Determine the [x, y] coordinate at the center of the cell enclosing the given text.  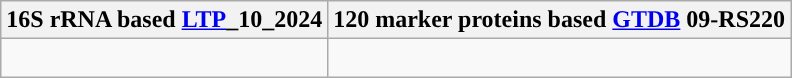
16S rRNA based LTP_10_2024 [164, 20]
120 marker proteins based GTDB 09-RS220 [560, 20]
